Scan for the cell matching the given text and deliver its (X, Y) coordinate at center. 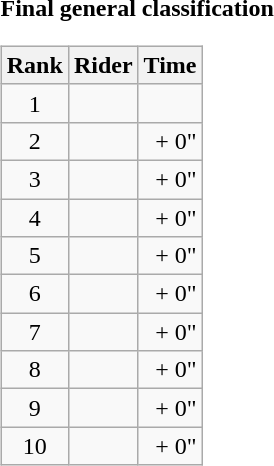
Rider (103, 65)
4 (34, 217)
2 (34, 141)
3 (34, 179)
6 (34, 294)
1 (34, 103)
Time (170, 65)
5 (34, 256)
9 (34, 408)
Rank (34, 65)
7 (34, 332)
8 (34, 370)
10 (34, 446)
